From the cell containing the given text, extract its center point as [X, Y] coordinate. 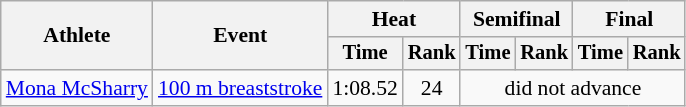
24 [432, 88]
100 m breaststroke [240, 88]
Mona McSharry [77, 88]
Final [629, 19]
Semifinal [516, 19]
Heat [394, 19]
Event [240, 36]
did not advance [572, 88]
1:08.52 [364, 88]
Athlete [77, 36]
